Pinpoint the cell where the given text exists, returning its [X, Y] midpoint coordinate. 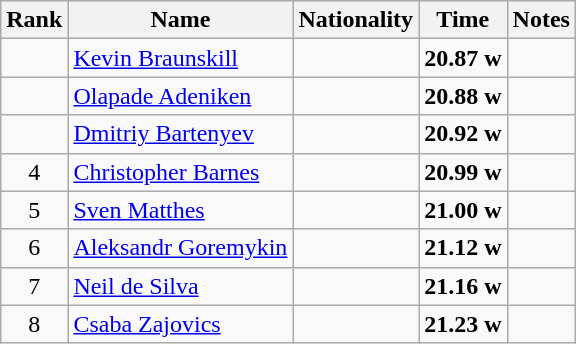
Notes [541, 20]
Aleksandr Goremykin [180, 248]
Neil de Silva [180, 286]
7 [34, 286]
21.00 w [463, 210]
Dmitriy Bartenyev [180, 134]
Name [180, 20]
20.88 w [463, 96]
20.99 w [463, 172]
Nationality [356, 20]
21.23 w [463, 324]
Time [463, 20]
20.92 w [463, 134]
5 [34, 210]
21.12 w [463, 248]
Sven Matthes [180, 210]
Olapade Adeniken [180, 96]
Csaba Zajovics [180, 324]
Kevin Braunskill [180, 58]
4 [34, 172]
20.87 w [463, 58]
6 [34, 248]
8 [34, 324]
Christopher Barnes [180, 172]
21.16 w [463, 286]
Rank [34, 20]
